Scan for the cell matching the given text and deliver its [X, Y] coordinate at center. 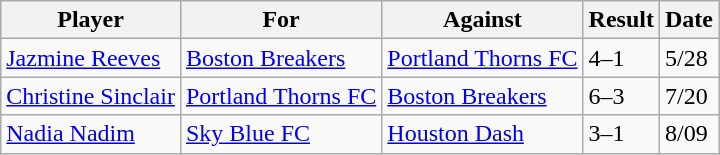
4–1 [621, 58]
Player [91, 20]
Date [688, 20]
5/28 [688, 58]
Nadia Nadim [91, 134]
For [280, 20]
Result [621, 20]
Against [482, 20]
Christine Sinclair [91, 96]
8/09 [688, 134]
3–1 [621, 134]
6–3 [621, 96]
Houston Dash [482, 134]
Sky Blue FC [280, 134]
7/20 [688, 96]
Jazmine Reeves [91, 58]
